Output the [x, y] coordinate of the center of the cell containing the given text.  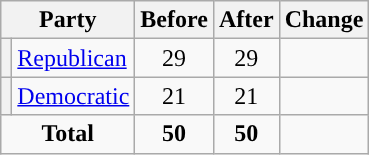
After [246, 20]
Democratic [74, 96]
Republican [74, 58]
Change [324, 20]
Before [174, 20]
Total [68, 134]
Party [68, 20]
